Search for the cell housing the specified text and yield its (X, Y) center coordinate. 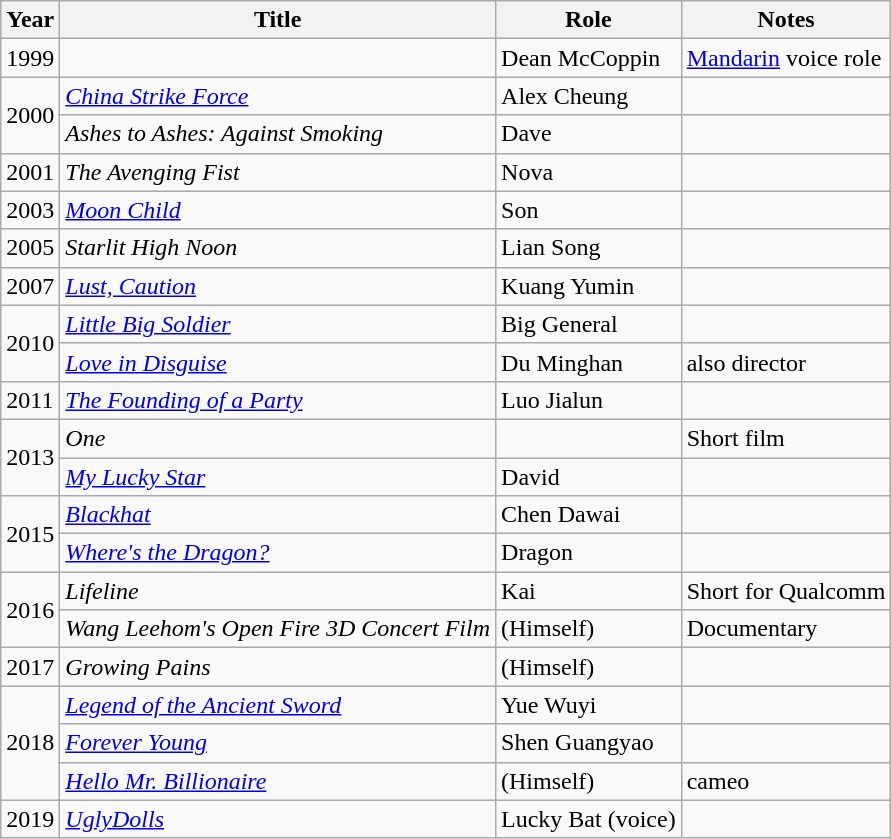
also director (786, 362)
One (278, 438)
The Founding of a Party (278, 400)
2003 (30, 210)
2005 (30, 248)
2011 (30, 400)
Shen Guangyao (589, 743)
Lifeline (278, 591)
Moon Child (278, 210)
Wang Leehom's Open Fire 3D Concert Film (278, 629)
2017 (30, 667)
2013 (30, 457)
cameo (786, 781)
Big General (589, 324)
Dean McCoppin (589, 58)
Dave (589, 134)
Nova (589, 172)
Du Minghan (589, 362)
Year (30, 20)
Hello Mr. Billionaire (278, 781)
Growing Pains (278, 667)
1999 (30, 58)
Short film (786, 438)
Ashes to Ashes: Against Smoking (278, 134)
2018 (30, 743)
Lian Song (589, 248)
Kai (589, 591)
Starlit High Noon (278, 248)
Lucky Bat (voice) (589, 819)
Little Big Soldier (278, 324)
UglyDolls (278, 819)
2015 (30, 534)
2007 (30, 286)
Alex Cheung (589, 96)
David (589, 477)
Role (589, 20)
Notes (786, 20)
Blackhat (278, 515)
China Strike Force (278, 96)
Title (278, 20)
Lust, Caution (278, 286)
Where's the Dragon? (278, 553)
2000 (30, 115)
The Avenging Fist (278, 172)
Dragon (589, 553)
Mandarin voice role (786, 58)
2016 (30, 610)
Love in Disguise (278, 362)
Short for Qualcomm (786, 591)
Forever Young (278, 743)
2010 (30, 343)
2001 (30, 172)
Luo Jialun (589, 400)
Documentary (786, 629)
Yue Wuyi (589, 705)
Son (589, 210)
Legend of the Ancient Sword (278, 705)
2019 (30, 819)
Chen Dawai (589, 515)
My Lucky Star (278, 477)
Kuang Yumin (589, 286)
